Search for the cell housing the specified text and yield its [x, y] center coordinate. 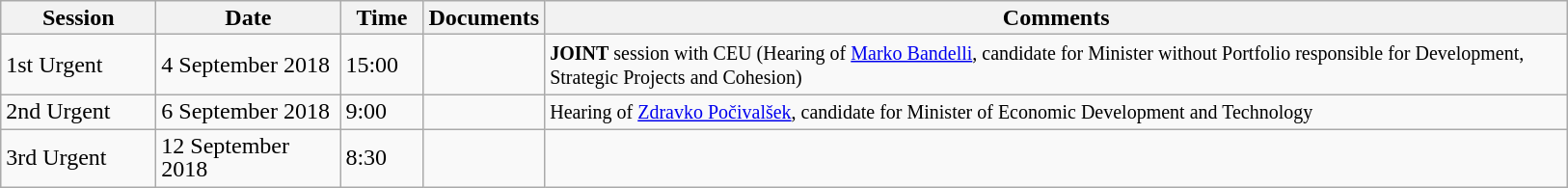
2nd Urgent [79, 112]
1st Urgent [79, 65]
Session [79, 17]
15:00 [382, 65]
Comments [1057, 17]
8:30 [382, 158]
3rd Urgent [79, 158]
6 September 2018 [249, 112]
Hearing of Zdravko Počivalšek, candidate for Minister of Economic Development and Technology [1057, 112]
Date [249, 17]
Time [382, 17]
4 September 2018 [249, 65]
12 September 2018 [249, 158]
Documents [484, 17]
9:00 [382, 112]
